Locate the cell with the specified text and output its [x, y] center coordinate. 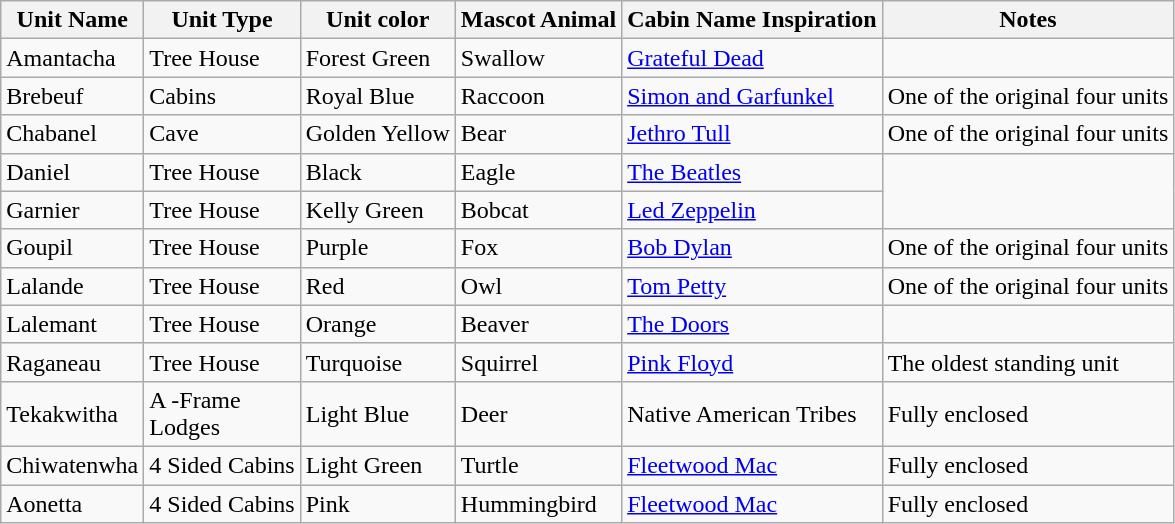
Light Green [378, 465]
Kelly Green [378, 210]
Squirrel [538, 362]
Light Blue [378, 414]
Aonetta [72, 503]
Royal Blue [378, 96]
Notes [1028, 20]
Brebeuf [72, 96]
Pink [378, 503]
Unit Type [222, 20]
Red [378, 286]
Jethro Tull [752, 134]
Swallow [538, 58]
Native American Tribes [752, 414]
Cave [222, 134]
Golden Yellow [378, 134]
Raganeau [72, 362]
Grateful Dead [752, 58]
Forest Green [378, 58]
Fox [538, 248]
Pink Floyd [752, 362]
Turtle [538, 465]
Goupil [72, 248]
Beaver [538, 324]
Daniel [72, 172]
Raccoon [538, 96]
Chiwatenwha [72, 465]
Turquoise [378, 362]
Bear [538, 134]
Unit color [378, 20]
Hummingbird [538, 503]
Black [378, 172]
Unit Name [72, 20]
Eagle [538, 172]
The Doors [752, 324]
Garnier [72, 210]
The oldest standing unit [1028, 362]
Bob Dylan [752, 248]
A -FrameLodges [222, 414]
Purple [378, 248]
The Beatles [752, 172]
Lalande [72, 286]
Led Zeppelin [752, 210]
Cabins [222, 96]
Simon and Garfunkel [752, 96]
Chabanel [72, 134]
Lalemant [72, 324]
Deer [538, 414]
Owl [538, 286]
Mascot Animal [538, 20]
Cabin Name Inspiration [752, 20]
Orange [378, 324]
Bobcat [538, 210]
Tekakwitha [72, 414]
Tom Petty [752, 286]
Amantacha [72, 58]
